Extract the (x, y) coordinate from the center of the cell holding the provided text.  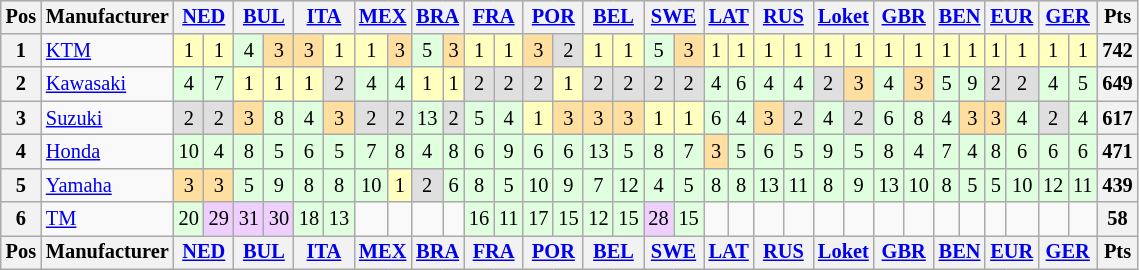
18 (309, 219)
649 (1117, 84)
471 (1117, 152)
58 (1117, 219)
17 (538, 219)
29 (219, 219)
439 (1117, 185)
Suzuki (108, 118)
20 (189, 219)
30 (279, 219)
Kawasaki (108, 84)
KTM (108, 51)
Yamaha (108, 185)
TM (108, 219)
617 (1117, 118)
16 (479, 219)
742 (1117, 51)
31 (249, 219)
Honda (108, 152)
28 (659, 219)
